Detect which cell encompasses the target text, then output its [x, y] center coordinate. 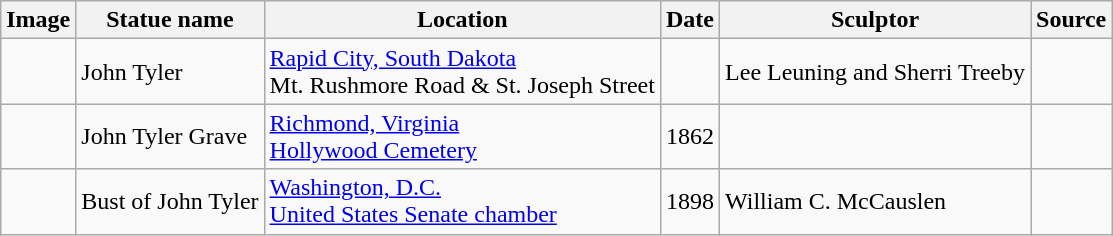
Lee Leuning and Sherri Treeby [876, 72]
William C. McCauslen [876, 202]
John Tyler Grave [170, 136]
Richmond, VirginiaHollywood Cemetery [462, 136]
Sculptor [876, 20]
Statue name [170, 20]
Bust of John Tyler [170, 202]
Rapid City, South DakotaMt. Rushmore Road & St. Joseph Street [462, 72]
1898 [690, 202]
Date [690, 20]
1862 [690, 136]
Source [1072, 20]
John Tyler [170, 72]
Location [462, 20]
Washington, D.C.United States Senate chamber [462, 202]
Image [38, 20]
